Find where the given text appears and provide that cell's center as (x, y) coordinate. 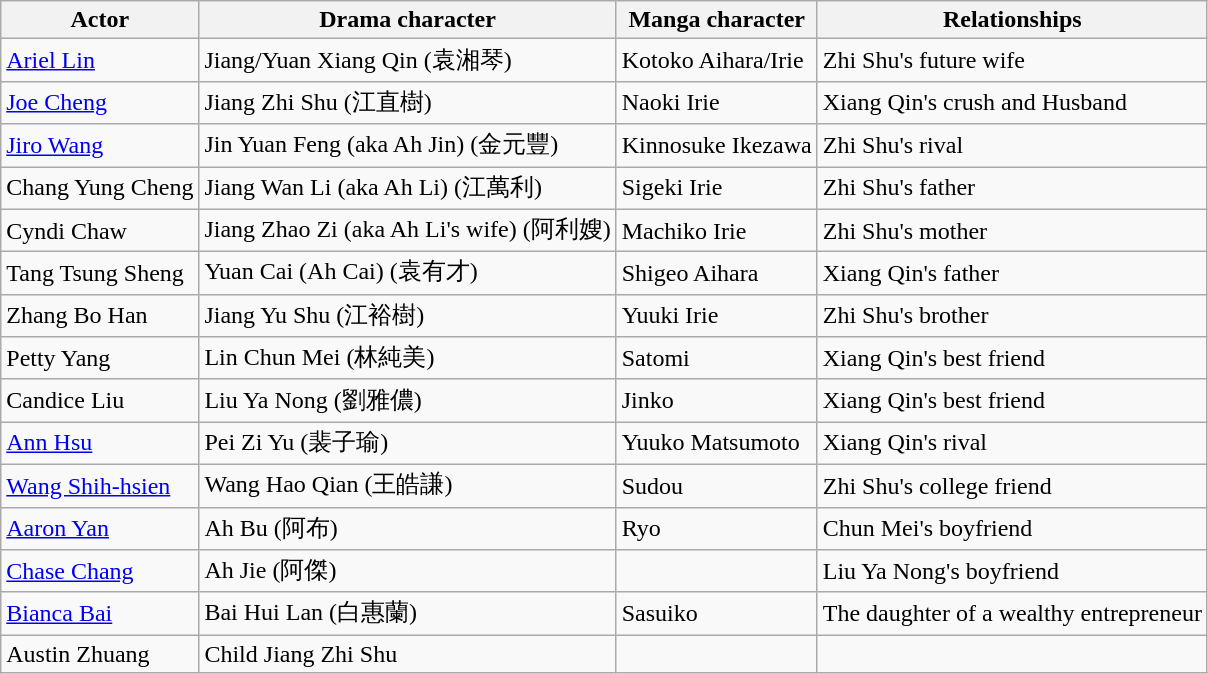
Sigeki Irie (716, 188)
Relationships (1012, 20)
Child Jiang Zhi Shu (408, 654)
Cyndi Chaw (100, 230)
Naoki Irie (716, 102)
Candice Liu (100, 400)
Joe Cheng (100, 102)
Zhi Shu's father (1012, 188)
Chun Mei's boyfriend (1012, 528)
Jiang Wan Li (aka Ah Li) (江萬利) (408, 188)
Jinko (716, 400)
Jin Yuan Feng (aka Ah Jin) (金元豐) (408, 146)
Pei Zi Yu (裴子瑜) (408, 444)
Shigeo Aihara (716, 274)
Machiko Irie (716, 230)
Petty Yang (100, 358)
Bianca Bai (100, 614)
Austin Zhuang (100, 654)
Yuuki Irie (716, 316)
Xiang Qin's crush and Husband (1012, 102)
Xiang Qin's rival (1012, 444)
The daughter of a wealthy entrepreneur (1012, 614)
Ariel Lin (100, 60)
Lin Chun Mei (林純美) (408, 358)
Ann Hsu (100, 444)
Chase Chang (100, 572)
Liu Ya Nong's boyfriend (1012, 572)
Yuan Cai (Ah Cai) (袁有才) (408, 274)
Bai Hui Lan (白惠蘭) (408, 614)
Kinnosuke Ikezawa (716, 146)
Sasuiko (716, 614)
Yuuko Matsumoto (716, 444)
Tang Tsung Sheng (100, 274)
Kotoko Aihara/Irie (716, 60)
Ryo (716, 528)
Liu Ya Nong (劉雅儂) (408, 400)
Jiang Yu Shu (江裕樹) (408, 316)
Sudou (716, 486)
Wang Hao Qian (王皓謙) (408, 486)
Jiang Zhao Zi (aka Ah Li's wife) (阿利嫂) (408, 230)
Jiro Wang (100, 146)
Zhi Shu's brother (1012, 316)
Wang Shih-hsien (100, 486)
Zhi Shu's rival (1012, 146)
Aaron Yan (100, 528)
Zhang Bo Han (100, 316)
Jiang/Yuan Xiang Qin (袁湘琴) (408, 60)
Drama character (408, 20)
Actor (100, 20)
Zhi Shu's future wife (1012, 60)
Zhi Shu's college friend (1012, 486)
Zhi Shu's mother (1012, 230)
Jiang Zhi Shu (江直樹) (408, 102)
Ah Bu (阿布) (408, 528)
Chang Yung Cheng (100, 188)
Satomi (716, 358)
Xiang Qin's father (1012, 274)
Ah Jie (阿傑) (408, 572)
Manga character (716, 20)
